Search for the cell housing the specified text and yield its (X, Y) center coordinate. 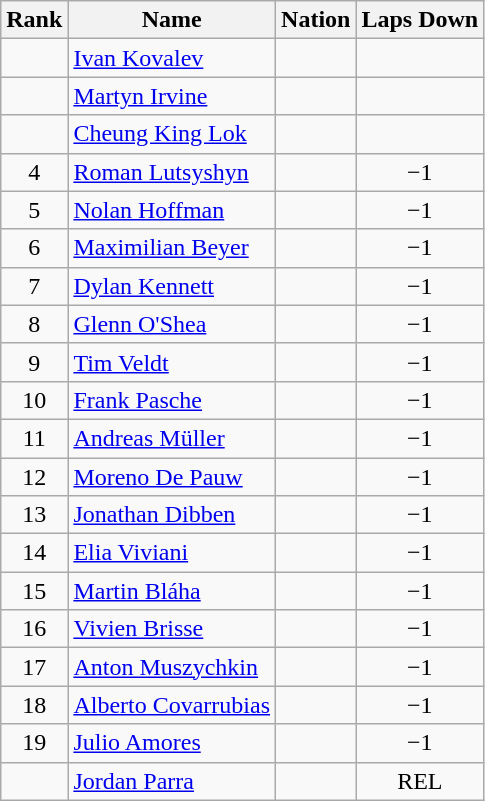
Jonathan Dibben (172, 515)
12 (34, 477)
9 (34, 362)
4 (34, 172)
Nolan Hoffman (172, 210)
5 (34, 210)
Martyn Irvine (172, 96)
13 (34, 515)
Frank Pasche (172, 400)
Nation (316, 20)
14 (34, 553)
Ivan Kovalev (172, 58)
Rank (34, 20)
Anton Muszychkin (172, 667)
Jordan Parra (172, 781)
Julio Amores (172, 743)
Name (172, 20)
Moreno De Pauw (172, 477)
Maximilian Beyer (172, 248)
Glenn O'Shea (172, 324)
Martin Bláha (172, 591)
Tim Veldt (172, 362)
10 (34, 400)
19 (34, 743)
15 (34, 591)
Vivien Brisse (172, 629)
Alberto Covarrubias (172, 705)
Andreas Müller (172, 438)
Cheung King Lok (172, 134)
16 (34, 629)
6 (34, 248)
Dylan Kennett (172, 286)
7 (34, 286)
Elia Viviani (172, 553)
REL (420, 781)
8 (34, 324)
11 (34, 438)
18 (34, 705)
Laps Down (420, 20)
Roman Lutsyshyn (172, 172)
17 (34, 667)
